Provide the (x, y) coordinate of the cell's center where the given text is located.  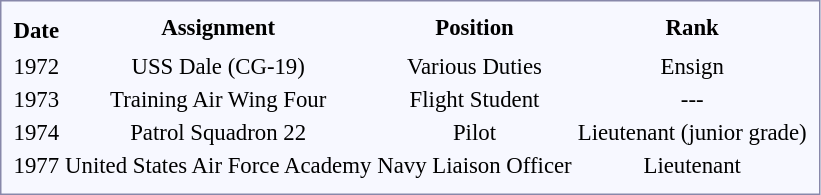
Rank (692, 27)
1972 (36, 66)
Various Duties (474, 66)
Lieutenant (692, 165)
Position (474, 27)
1973 (36, 99)
1977 (36, 165)
United States Air Force Academy (218, 165)
Lieutenant (junior grade) (692, 132)
Assignment (218, 27)
USS Dale (CG-19) (218, 66)
Flight Student (474, 99)
Training Air Wing Four (218, 99)
Patrol Squadron 22 (218, 132)
Navy Liaison Officer (474, 165)
--- (692, 99)
Ensign (692, 66)
Date (36, 30)
1974 (36, 132)
Pilot (474, 132)
